For the text-containing cell, return its midpoint in [x, y] coordinate format. 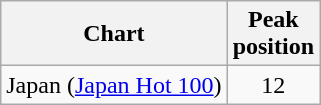
Peakposition [273, 34]
12 [273, 85]
Japan (Japan Hot 100) [114, 85]
Chart [114, 34]
